Capture the cell that displays the provided text and extract its [x, y] central coordinate. 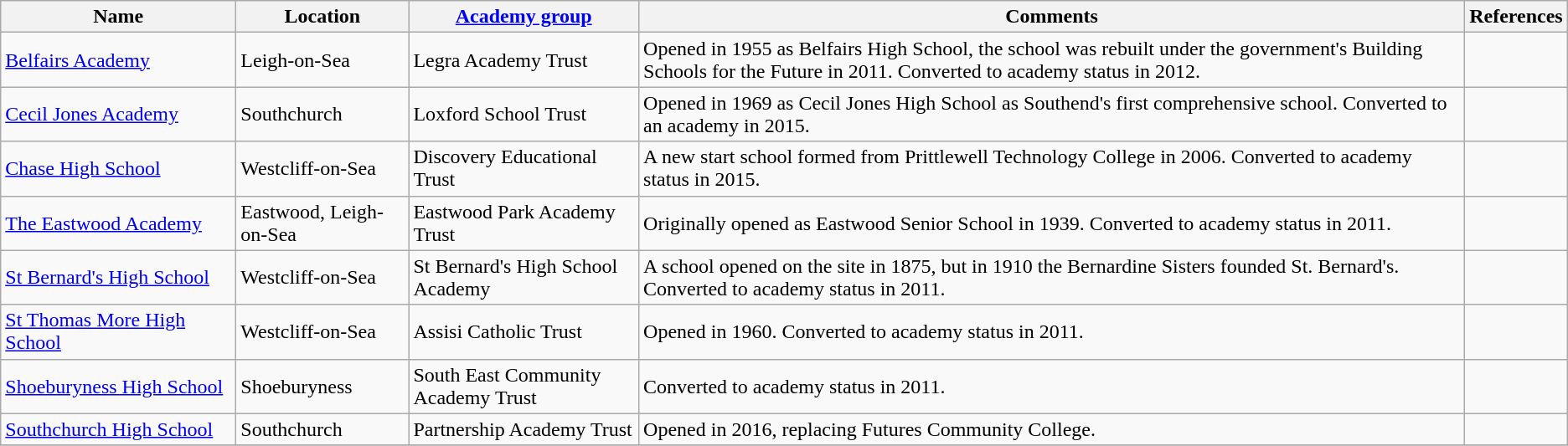
St Bernard's High School Academy [524, 278]
Assisi Catholic Trust [524, 331]
Name [119, 17]
Opened in 2016, replacing Futures Community College. [1052, 429]
Belfairs Academy [119, 60]
South East Community Academy Trust [524, 387]
Shoeburyness High School [119, 387]
Comments [1052, 17]
A new start school formed from Prittlewell Technology College in 2006. Converted to academy status in 2015. [1052, 169]
Opened in 1960. Converted to academy status in 2011. [1052, 331]
Leigh-on-Sea [322, 60]
Academy group [524, 17]
Eastwood, Leigh-on-Sea [322, 223]
Southchurch High School [119, 429]
Discovery Educational Trust [524, 169]
St Thomas More High School [119, 331]
Originally opened as Eastwood Senior School in 1939. Converted to academy status in 2011. [1052, 223]
References [1516, 17]
St Bernard's High School [119, 278]
Legra Academy Trust [524, 60]
Chase High School [119, 169]
Eastwood Park Academy Trust [524, 223]
Loxford School Trust [524, 114]
Partnership Academy Trust [524, 429]
Converted to academy status in 2011. [1052, 387]
Opened in 1969 as Cecil Jones High School as Southend's first comprehensive school. Converted to an academy in 2015. [1052, 114]
Location [322, 17]
A school opened on the site in 1875, but in 1910 the Bernardine Sisters founded St. Bernard's. Converted to academy status in 2011. [1052, 278]
Cecil Jones Academy [119, 114]
Shoeburyness [322, 387]
The Eastwood Academy [119, 223]
